For the text-containing cell, return its midpoint in (X, Y) coordinate format. 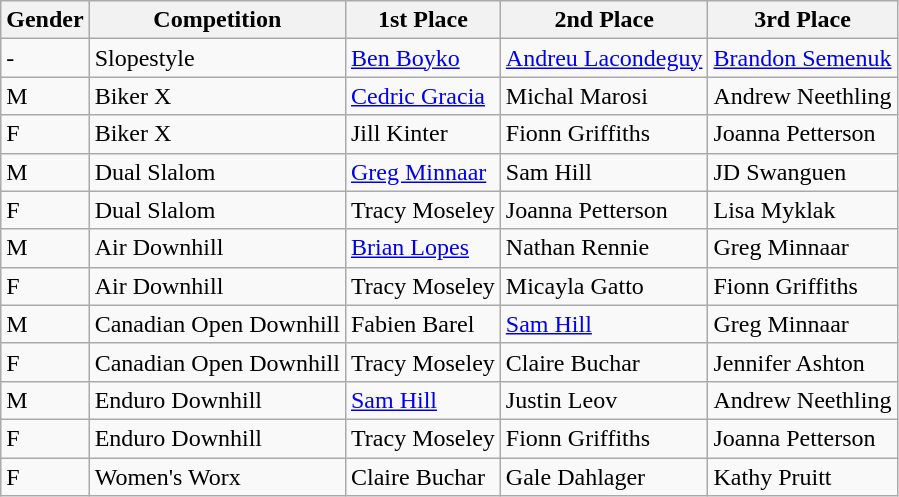
- (45, 58)
Justin Leov (604, 400)
Jill Kinter (422, 134)
Michal Marosi (604, 96)
Micayla Gatto (604, 286)
Andreu Lacondeguy (604, 58)
Slopestyle (217, 58)
3rd Place (802, 20)
Competition (217, 20)
1st Place (422, 20)
Jennifer Ashton (802, 362)
Kathy Pruitt (802, 477)
2nd Place (604, 20)
Women's Worx (217, 477)
Cedric Gracia (422, 96)
Nathan Rennie (604, 248)
Ben Boyko (422, 58)
Fabien Barel (422, 324)
Brandon Semenuk (802, 58)
Brian Lopes (422, 248)
Gale Dahlager (604, 477)
JD Swanguen (802, 172)
Gender (45, 20)
Lisa Myklak (802, 210)
